For the text-containing cell, return its midpoint in (x, y) coordinate format. 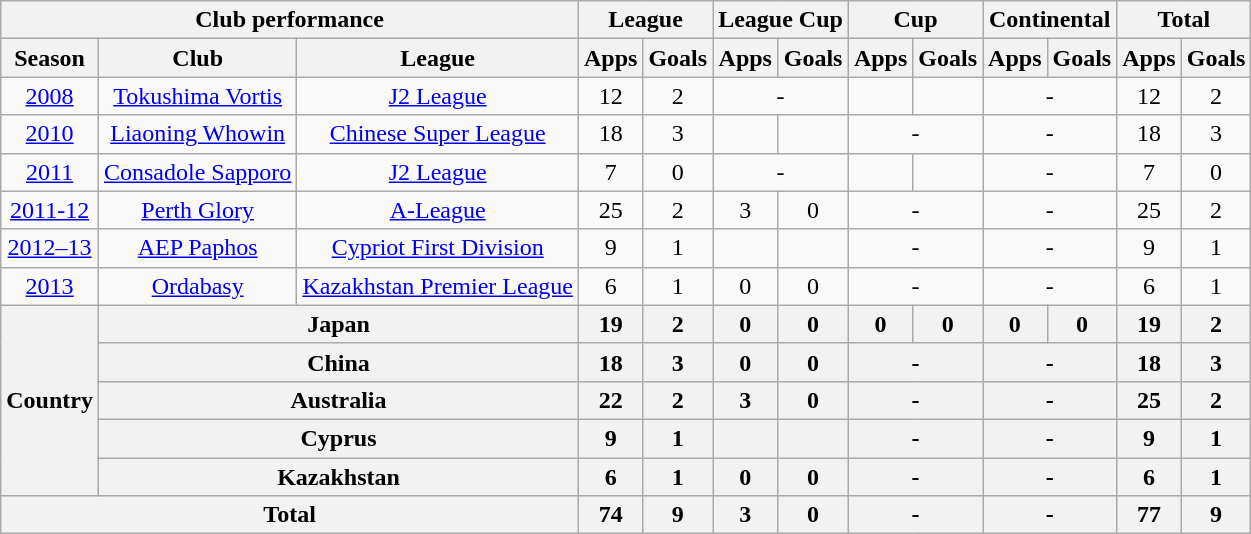
AEP Paphos (197, 248)
China (338, 362)
Country (50, 400)
2011 (50, 172)
77 (1149, 515)
Continental (1050, 20)
2013 (50, 286)
Tokushima Vortis (197, 96)
Club (197, 58)
Perth Glory (197, 210)
2012–13 (50, 248)
2010 (50, 134)
Australia (338, 400)
Japan (338, 324)
Cypriot First Division (438, 248)
A-League (438, 210)
Ordabasy (197, 286)
Chinese Super League (438, 134)
Cup (915, 20)
Kazakhstan (338, 477)
2008 (50, 96)
League Cup (781, 20)
Club performance (290, 20)
Consadole Sapporo (197, 172)
Liaoning Whowin (197, 134)
Season (50, 58)
22 (610, 400)
74 (610, 515)
Cyprus (338, 438)
Kazakhstan Premier League (438, 286)
2011-12 (50, 210)
